Identify which cell holds the provided text, then report its [x, y] central coordinate. 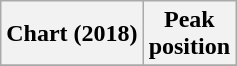
Chart (2018) [72, 34]
Peakposition [189, 34]
